Search for the cell housing the specified text and yield its [x, y] center coordinate. 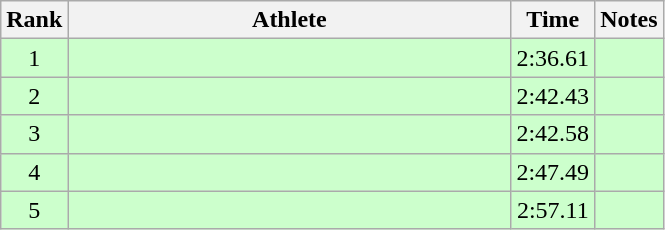
3 [34, 134]
1 [34, 58]
Rank [34, 20]
2:42.58 [553, 134]
5 [34, 210]
Time [553, 20]
2:36.61 [553, 58]
2 [34, 96]
2:47.49 [553, 172]
2:57.11 [553, 210]
4 [34, 172]
2:42.43 [553, 96]
Athlete [290, 20]
Notes [629, 20]
